Return the [x, y] coordinate for the center point of the cell that contains the specified text.  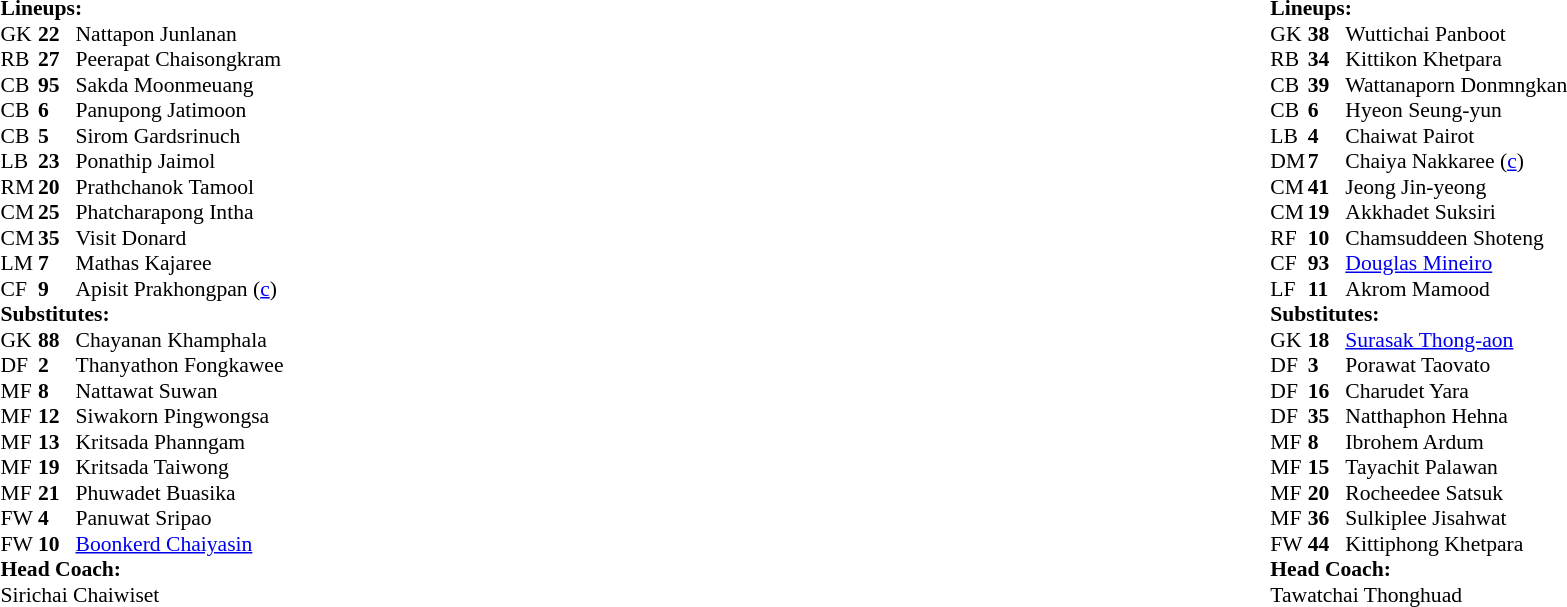
Ponathip Jaimol [180, 161]
LM [19, 263]
Douglas Mineiro [1456, 263]
25 [57, 213]
15 [1327, 467]
27 [57, 59]
Akkhadet Suksiri [1456, 213]
23 [57, 161]
Sulkiplee Jisahwat [1456, 519]
Nattawat Suwan [180, 391]
Apisit Prakhongpan (c) [180, 289]
Chayanan Khamphala [180, 340]
Chaiwat Pairot [1456, 136]
11 [1327, 289]
Wuttichai Panboot [1456, 34]
2 [57, 365]
Sakda Moonmeuang [180, 85]
Surasak Thong-aon [1456, 340]
Phatcharapong Intha [180, 213]
Chaiya Nakkaree (c) [1456, 161]
Kritsada Taiwong [180, 467]
Siwakorn Pingwongsa [180, 417]
88 [57, 340]
Kritsada Phanngam [180, 442]
Nattapon Junlanan [180, 34]
22 [57, 34]
Akrom Mamood [1456, 289]
Wattanaporn Donmngkan [1456, 85]
Natthaphon Hehna [1456, 417]
44 [1327, 544]
Kittiphong Khetpara [1456, 544]
41 [1327, 187]
13 [57, 442]
Thanyathon Fongkawee [180, 365]
36 [1327, 519]
95 [57, 85]
12 [57, 417]
Porawat Taovato [1456, 365]
LF [1289, 289]
RF [1289, 238]
Visit Donard [180, 238]
Peerapat Chaisongkram [180, 59]
Mathas Kajaree [180, 263]
Rocheedee Satsuk [1456, 493]
Phuwadet Buasika [180, 493]
93 [1327, 263]
Sirom Gardsrinuch [180, 136]
Chamsuddeen Shoteng [1456, 238]
Jeong Jin-yeong [1456, 187]
DM [1289, 161]
3 [1327, 365]
5 [57, 136]
21 [57, 493]
16 [1327, 391]
Hyeon Seung-yun [1456, 111]
Ibrohem Ardum [1456, 442]
39 [1327, 85]
RM [19, 187]
Panupong Jatimoon [180, 111]
Kittikon Khetpara [1456, 59]
38 [1327, 34]
18 [1327, 340]
Charudet Yara [1456, 391]
34 [1327, 59]
Panuwat Sripao [180, 519]
9 [57, 289]
Prathchanok Tamool [180, 187]
Boonkerd Chaiyasin [180, 544]
Tayachit Palawan [1456, 467]
